Capture the cell that displays the provided text and extract its (x, y) central coordinate. 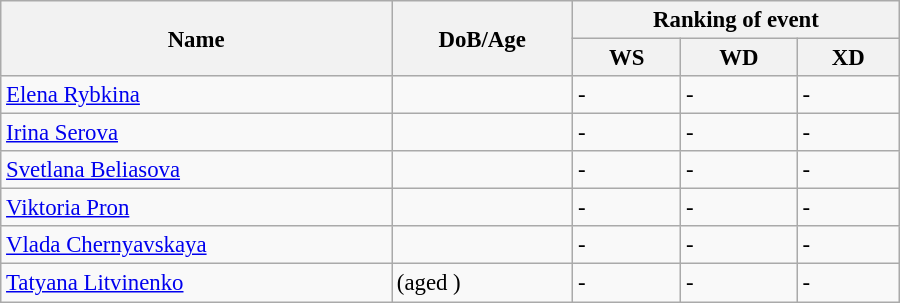
Ranking of event (736, 20)
Elena Rybkina (196, 95)
Svetlana Beliasova (196, 170)
DoB/Age (482, 38)
WS (627, 58)
(aged ) (482, 283)
Tatyana Litvinenko (196, 283)
XD (848, 58)
WD (740, 58)
Vlada Chernyavskaya (196, 245)
Irina Serova (196, 133)
Name (196, 38)
Viktoria Pron (196, 208)
